Extract the [X, Y] coordinate from the center of the cell holding the provided text.  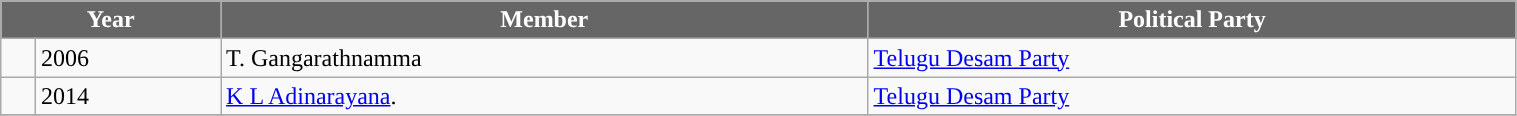
Political Party [1192, 20]
T. Gangarathnamma [544, 58]
2006 [128, 58]
2014 [128, 96]
Member [544, 20]
K L Adinarayana. [544, 96]
Year [111, 20]
